Find where the given text appears and provide that cell's center as (X, Y) coordinate. 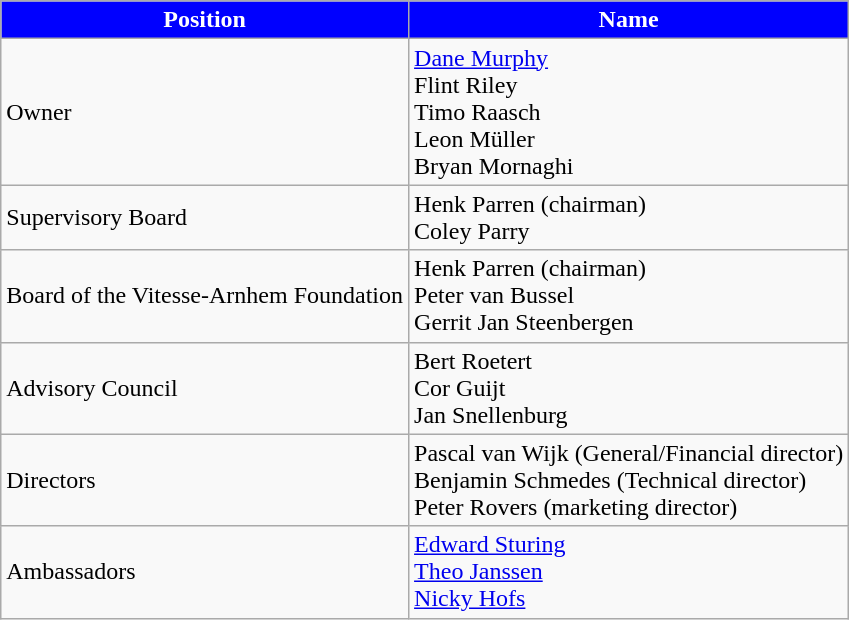
Directors (205, 480)
Supervisory Board (205, 218)
Pascal van Wijk (General/Financial director) Benjamin Schmedes (Technical director) Peter Rovers (marketing director) (629, 480)
Owner (205, 112)
Henk Parren (chairman) Coley Parry (629, 218)
Advisory Council (205, 388)
Board of the Vitesse-Arnhem Foundation (205, 296)
Bert Roetert Cor Guijt Jan Snellenburg (629, 388)
Dane Murphy Flint Riley Timo Raasch Leon Müller Bryan Mornaghi (629, 112)
Edward Sturing Theo Janssen Nicky Hofs (629, 572)
Henk Parren (chairman) Peter van Bussel Gerrit Jan Steenbergen (629, 296)
Ambassadors (205, 572)
Name (629, 20)
Position (205, 20)
